Provide the [x, y] coordinate of the cell's center where the given text is located.  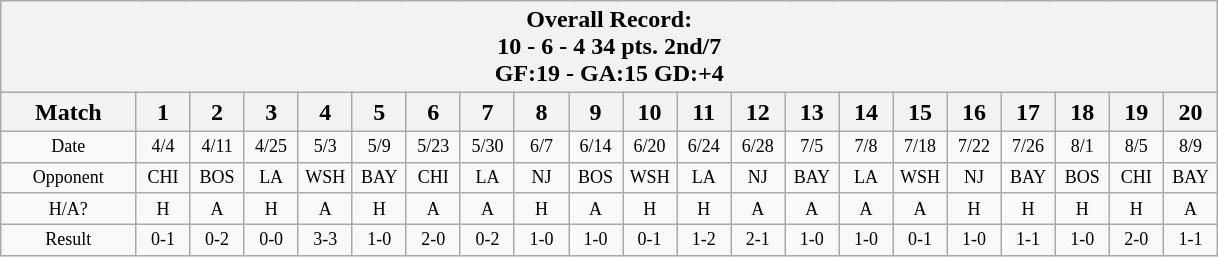
9 [596, 112]
11 [704, 112]
16 [974, 112]
5/3 [325, 146]
Opponent [68, 178]
17 [1028, 112]
8/5 [1136, 146]
20 [1190, 112]
7 [487, 112]
7/18 [920, 146]
6/24 [704, 146]
7/22 [974, 146]
5/30 [487, 146]
5/23 [433, 146]
6/7 [541, 146]
4 [325, 112]
2 [217, 112]
Match [68, 112]
4/4 [163, 146]
8 [541, 112]
4/25 [271, 146]
13 [812, 112]
Overall Record:10 - 6 - 4 34 pts. 2nd/7GF:19 - GA:15 GD:+4 [610, 47]
19 [1136, 112]
1 [163, 112]
7/8 [866, 146]
5/9 [379, 146]
15 [920, 112]
H/A? [68, 208]
3-3 [325, 240]
7/26 [1028, 146]
6/20 [650, 146]
6/28 [758, 146]
Date [68, 146]
12 [758, 112]
8/9 [1190, 146]
6 [433, 112]
18 [1082, 112]
7/5 [812, 146]
5 [379, 112]
0-0 [271, 240]
14 [866, 112]
10 [650, 112]
3 [271, 112]
8/1 [1082, 146]
2-1 [758, 240]
1-2 [704, 240]
4/11 [217, 146]
Result [68, 240]
6/14 [596, 146]
